Scan for the cell matching the given text and deliver its [X, Y] coordinate at center. 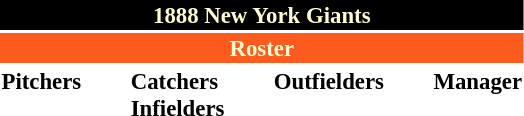
Roster [262, 48]
1888 New York Giants [262, 15]
